Capture the cell that displays the provided text and extract its [X, Y] central coordinate. 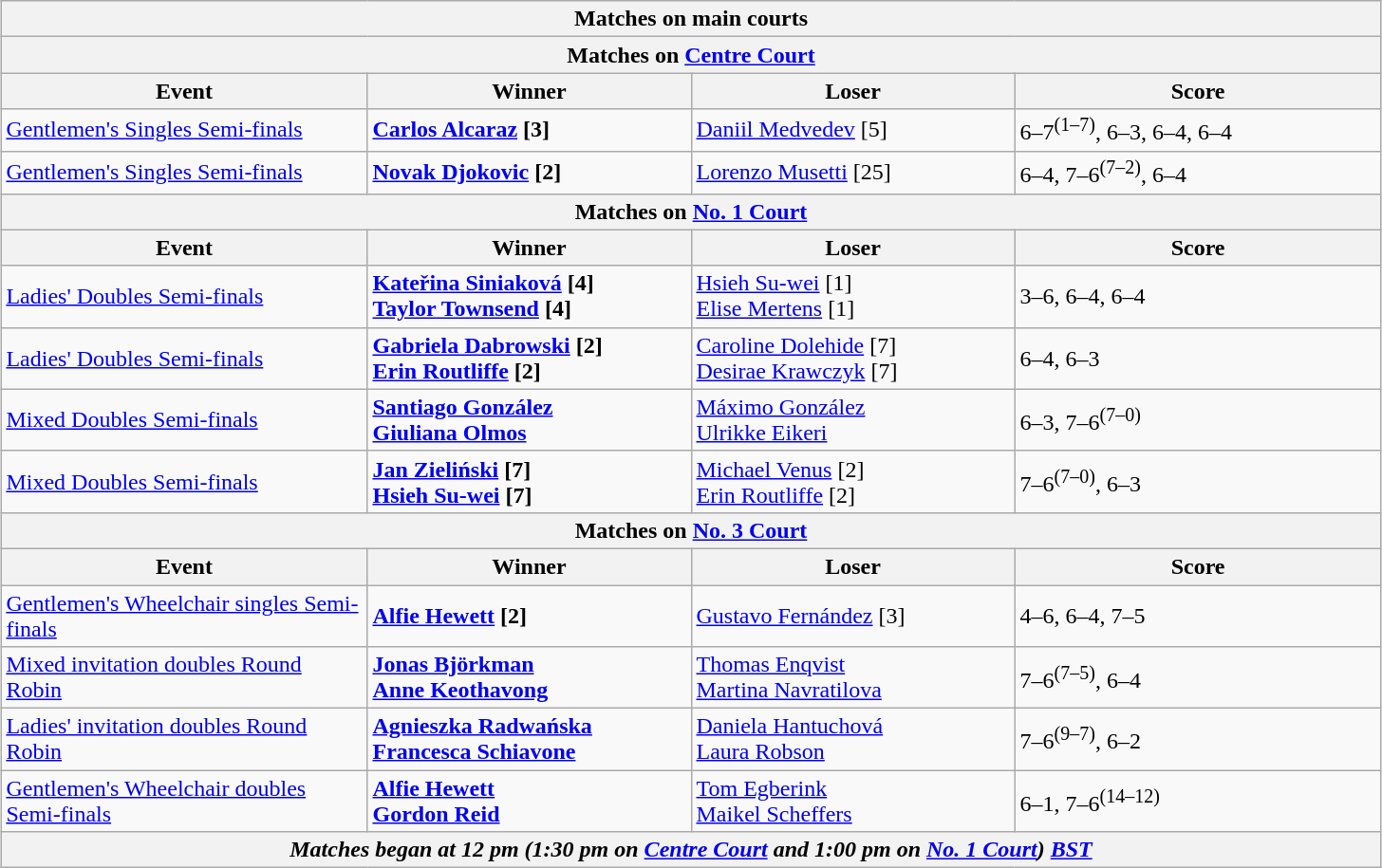
6–4, 7–6(7–2), 6–4 [1198, 173]
6–3, 7–6(7–0) [1198, 419]
Matches began at 12 pm (1:30 pm on Centre Court and 1:00 pm on No. 1 Court) BST [691, 850]
3–6, 6–4, 6–4 [1198, 296]
Matches on Centre Court [691, 55]
7–6(7–5), 6–4 [1198, 677]
Máximo González Ulrikke Eikeri [852, 419]
Jonas Björkman Anne Keothavong [530, 677]
Alfie Hewett Gordon Reid [530, 801]
Gentlemen's Wheelchair singles Semi-finals [184, 617]
Santiago González Giuliana Olmos [530, 419]
Hsieh Su-wei [1] Elise Mertens [1] [852, 296]
Gentlemen's Wheelchair doubles Semi-finals [184, 801]
Ladies' invitation doubles Round Robin [184, 740]
Matches on main courts [691, 19]
Matches on No. 1 Court [691, 212]
Novak Djokovic [2] [530, 173]
Alfie Hewett [2] [530, 617]
Michael Venus [2] Erin Routliffe [2] [852, 482]
7–6(9–7), 6–2 [1198, 740]
Kateřina Siniaková [4] Taylor Townsend [4] [530, 296]
7–6(7–0), 6–3 [1198, 482]
Gabriela Dabrowski [2] Erin Routliffe [2] [530, 359]
Jan Zieliński [7] Hsieh Su-wei [7] [530, 482]
Lorenzo Musetti [25] [852, 173]
6–1, 7–6(14–12) [1198, 801]
Mixed invitation doubles Round Robin [184, 677]
6–7(1–7), 6–3, 6–4, 6–4 [1198, 131]
Caroline Dolehide [7] Desirae Krawczyk [7] [852, 359]
Matches on No. 3 Court [691, 530]
6–4, 6–3 [1198, 359]
4–6, 6–4, 7–5 [1198, 617]
Carlos Alcaraz [3] [530, 131]
Tom Egberink Maikel Scheffers [852, 801]
Daniil Medvedev [5] [852, 131]
Daniela Hantuchová Laura Robson [852, 740]
Gustavo Fernández [3] [852, 617]
Agnieszka Radwańska Francesca Schiavone [530, 740]
Thomas Enqvist Martina Navratilova [852, 677]
